Return [x, y] of the center of cell containing provided text 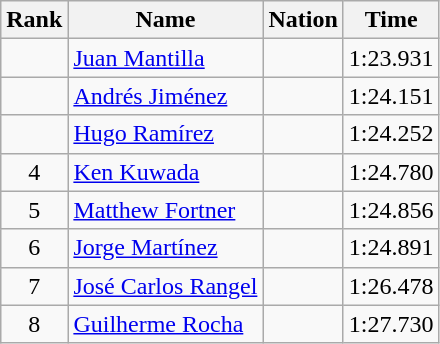
1:26.478 [391, 286]
Time [391, 20]
Rank [34, 20]
8 [34, 324]
6 [34, 248]
1:24.891 [391, 248]
7 [34, 286]
José Carlos Rangel [166, 286]
5 [34, 210]
1:24.780 [391, 172]
Name [166, 20]
4 [34, 172]
Hugo Ramírez [166, 134]
1:24.856 [391, 210]
Matthew Fortner [166, 210]
Guilherme Rocha [166, 324]
1:24.151 [391, 96]
Juan Mantilla [166, 58]
1:27.730 [391, 324]
Jorge Martínez [166, 248]
Andrés Jiménez [166, 96]
1:24.252 [391, 134]
Nation [303, 20]
1:23.931 [391, 58]
Ken Kuwada [166, 172]
